Find where the given text appears and provide that cell's center as [X, Y] coordinate. 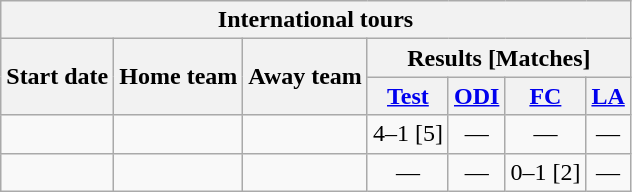
Away team [306, 77]
Home team [178, 77]
4–1 [5] [408, 134]
Start date [58, 77]
Results [Matches] [498, 58]
0–1 [2] [546, 172]
FC [546, 96]
LA [608, 96]
ODI [476, 96]
Test [408, 96]
International tours [316, 20]
